Locate the cell with the specified text and output its (x, y) center coordinate. 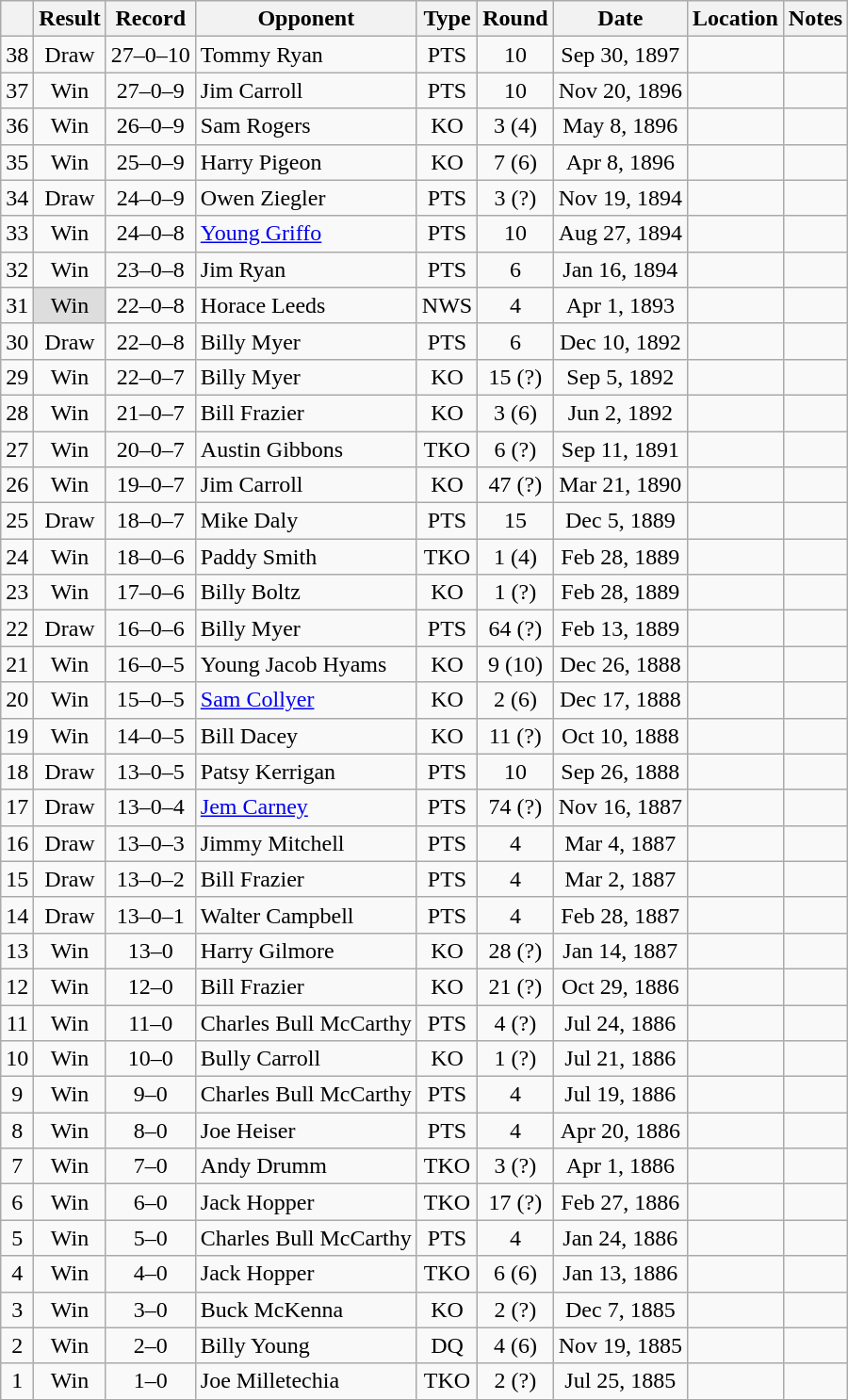
Jul 21, 1886 (620, 1059)
16–0–5 (151, 664)
Harry Gilmore (305, 951)
12 (17, 986)
Jan 13, 1886 (620, 1274)
Young Griffo (305, 234)
Horace Leeds (305, 305)
30 (17, 341)
21 (17, 664)
Mar 21, 1890 (620, 485)
Sam Collyer (305, 700)
6 (6) (515, 1274)
Location (736, 19)
11 (?) (515, 736)
Harry Pigeon (305, 162)
32 (17, 269)
11–0 (151, 1022)
20–0–7 (151, 449)
6–0 (151, 1202)
20 (17, 700)
Oct 29, 1886 (620, 986)
2 (17, 1345)
74 (?) (515, 807)
19 (17, 736)
24–0–9 (151, 198)
5 (17, 1238)
Jul 24, 1886 (620, 1022)
Sep 5, 1892 (620, 377)
17–0–6 (151, 593)
33 (17, 234)
Joe Heiser (305, 1131)
Young Jacob Hyams (305, 664)
Oct 10, 1888 (620, 736)
Apr 20, 1886 (620, 1131)
Sep 30, 1897 (620, 55)
19–0–7 (151, 485)
May 8, 1896 (620, 126)
14–0–5 (151, 736)
27 (17, 449)
Dec 17, 1888 (620, 700)
Bully Carroll (305, 1059)
6 (?) (515, 449)
7–0 (151, 1166)
4–0 (151, 1274)
27–0–9 (151, 90)
Andy Drumm (305, 1166)
Feb 13, 1889 (620, 628)
5–0 (151, 1238)
Jan 24, 1886 (620, 1238)
Nov 16, 1887 (620, 807)
1–0 (151, 1381)
2–0 (151, 1345)
Apr 1, 1893 (620, 305)
Jan 16, 1894 (620, 269)
Bill Dacey (305, 736)
9 (17, 1095)
2 (6) (515, 700)
26 (17, 485)
24 (17, 557)
Walter Campbell (305, 915)
35 (17, 162)
47 (?) (515, 485)
21 (?) (515, 986)
13 (17, 951)
9 (10) (515, 664)
Nov 19, 1885 (620, 1345)
Jem Carney (305, 807)
Nov 20, 1896 (620, 90)
8 (17, 1131)
Dec 10, 1892 (620, 341)
Aug 27, 1894 (620, 234)
3 (17, 1310)
DQ (447, 1345)
Jan 14, 1887 (620, 951)
13–0 (151, 951)
18 (17, 772)
Dec 5, 1889 (620, 521)
13–0–3 (151, 843)
3 (4) (515, 126)
Buck McKenna (305, 1310)
Feb 28, 1887 (620, 915)
38 (17, 55)
16–0–6 (151, 628)
29 (17, 377)
13–0–1 (151, 915)
Sam Rogers (305, 126)
NWS (447, 305)
13–0–5 (151, 772)
11 (17, 1022)
26–0–9 (151, 126)
Jul 19, 1886 (620, 1095)
Mar 2, 1887 (620, 879)
Sep 11, 1891 (620, 449)
24–0–8 (151, 234)
21–0–7 (151, 413)
1 (17, 1381)
64 (?) (515, 628)
17 (?) (515, 1202)
Owen Ziegler (305, 198)
28 (17, 413)
Mike Daly (305, 521)
Austin Gibbons (305, 449)
15–0–5 (151, 700)
13–0–4 (151, 807)
14 (17, 915)
Dec 7, 1885 (620, 1310)
18–0–7 (151, 521)
3–0 (151, 1310)
25 (17, 521)
10–0 (151, 1059)
Record (151, 19)
3 (6) (515, 413)
4 (6) (515, 1345)
18–0–6 (151, 557)
Billy Young (305, 1345)
Apr 8, 1896 (620, 162)
Sep 26, 1888 (620, 772)
Date (620, 19)
27–0–10 (151, 55)
Billy Boltz (305, 593)
22 (17, 628)
Notes (815, 19)
4 (?) (515, 1022)
37 (17, 90)
23 (17, 593)
34 (17, 198)
Jun 2, 1892 (620, 413)
Result (70, 19)
7 (17, 1166)
1 (4) (515, 557)
36 (17, 126)
28 (?) (515, 951)
16 (17, 843)
Apr 1, 1886 (620, 1166)
Round (515, 19)
Tommy Ryan (305, 55)
15 (?) (515, 377)
Jimmy Mitchell (305, 843)
Dec 26, 1888 (620, 664)
22–0–7 (151, 377)
Patsy Kerrigan (305, 772)
31 (17, 305)
9–0 (151, 1095)
Type (447, 19)
Mar 4, 1887 (620, 843)
25–0–9 (151, 162)
23–0–8 (151, 269)
Opponent (305, 19)
Nov 19, 1894 (620, 198)
Paddy Smith (305, 557)
17 (17, 807)
Joe Milletechia (305, 1381)
13–0–2 (151, 879)
Jim Ryan (305, 269)
8–0 (151, 1131)
12–0 (151, 986)
Feb 27, 1886 (620, 1202)
7 (6) (515, 162)
Jul 25, 1885 (620, 1381)
